Output the [x, y] coordinate of the center of the cell containing the given text.  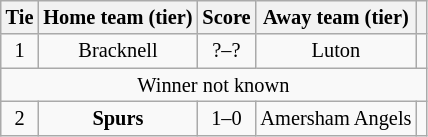
2 [20, 118]
?–? [226, 51]
Luton [336, 51]
Home team (tier) [118, 17]
Bracknell [118, 51]
Score [226, 17]
Winner not known [214, 85]
Tie [20, 17]
1 [20, 51]
Spurs [118, 118]
1–0 [226, 118]
Amersham Angels [336, 118]
Away team (tier) [336, 17]
